Return the [X, Y] coordinate for the center point of the cell that contains the specified text.  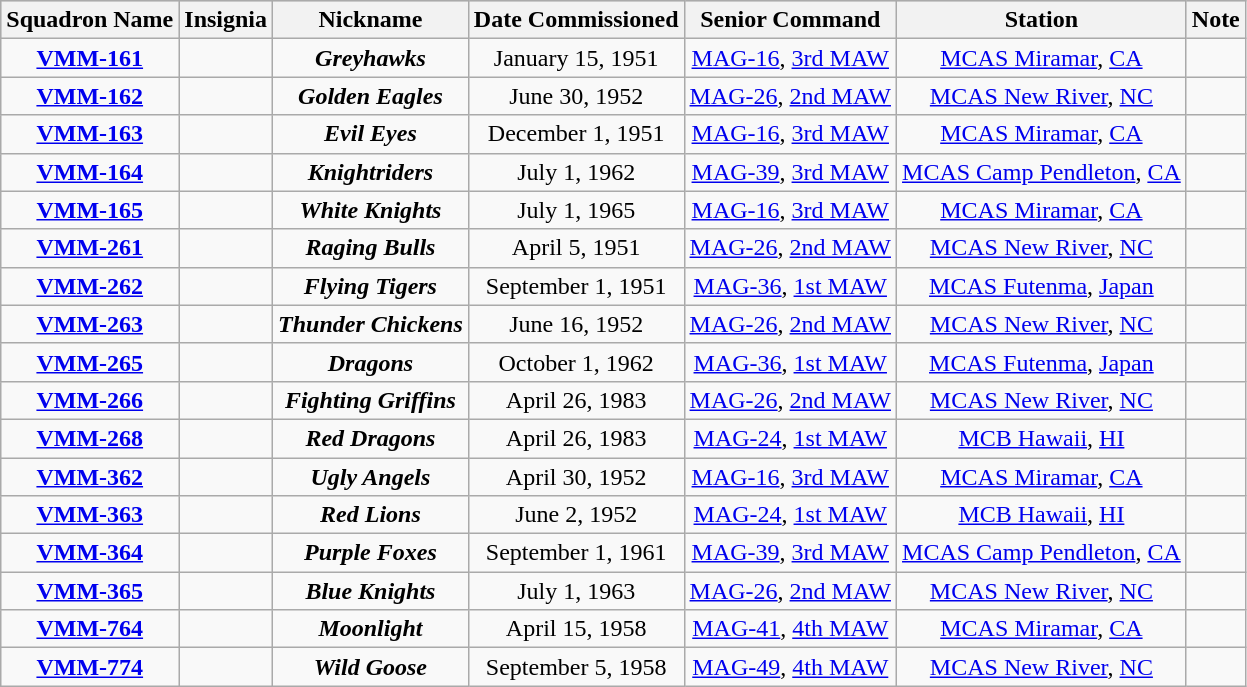
Wild Goose [371, 667]
VMM-261 [90, 248]
June 16, 1952 [576, 324]
VMM-265 [90, 362]
VMM-162 [90, 96]
Blue Knights [371, 591]
Evil Eyes [371, 134]
White Knights [371, 210]
September 5, 1958 [576, 667]
January 15, 1951 [576, 58]
Red Lions [371, 515]
Golden Eagles [371, 96]
September 1, 1961 [576, 553]
September 1, 1951 [576, 286]
Ugly Angels [371, 477]
Fighting Griffins [371, 400]
Red Dragons [371, 438]
VMM-161 [90, 58]
Note [1216, 20]
Nickname [371, 20]
June 2, 1952 [576, 515]
July 1, 1963 [576, 591]
Purple Foxes [371, 553]
October 1, 1962 [576, 362]
MAG-41, 4th MAW [790, 629]
December 1, 1951 [576, 134]
July 1, 1965 [576, 210]
Thunder Chickens [371, 324]
Moonlight [371, 629]
July 1, 1962 [576, 172]
VMM-774 [90, 667]
April 5, 1951 [576, 248]
Knightriders [371, 172]
Flying Tigers [371, 286]
Squadron Name [90, 20]
VMM-164 [90, 172]
VMM-365 [90, 591]
MAG-49, 4th MAW [790, 667]
April 30, 1952 [576, 477]
June 30, 1952 [576, 96]
April 15, 1958 [576, 629]
VMM-362 [90, 477]
VMM-764 [90, 629]
VMM-263 [90, 324]
VMM-165 [90, 210]
VMM-262 [90, 286]
VMM-268 [90, 438]
VMM-363 [90, 515]
Raging Bulls [371, 248]
VMM-163 [90, 134]
Station [1042, 20]
Date Commissioned [576, 20]
Dragons [371, 362]
VMM-266 [90, 400]
Greyhawks [371, 58]
Insignia [226, 20]
VMM-364 [90, 553]
Senior Command [790, 20]
